Locate the cell with the specified text and output its [x, y] center coordinate. 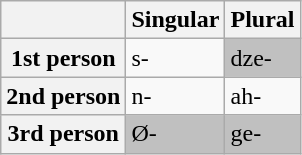
dze- [262, 58]
n- [176, 96]
Ø- [176, 134]
3rd person [64, 134]
ge- [262, 134]
Singular [176, 20]
s- [176, 58]
ah- [262, 96]
Plural [262, 20]
1st person [64, 58]
2nd person [64, 96]
